Pinpoint the cell where the given text exists, returning its [X, Y] midpoint coordinate. 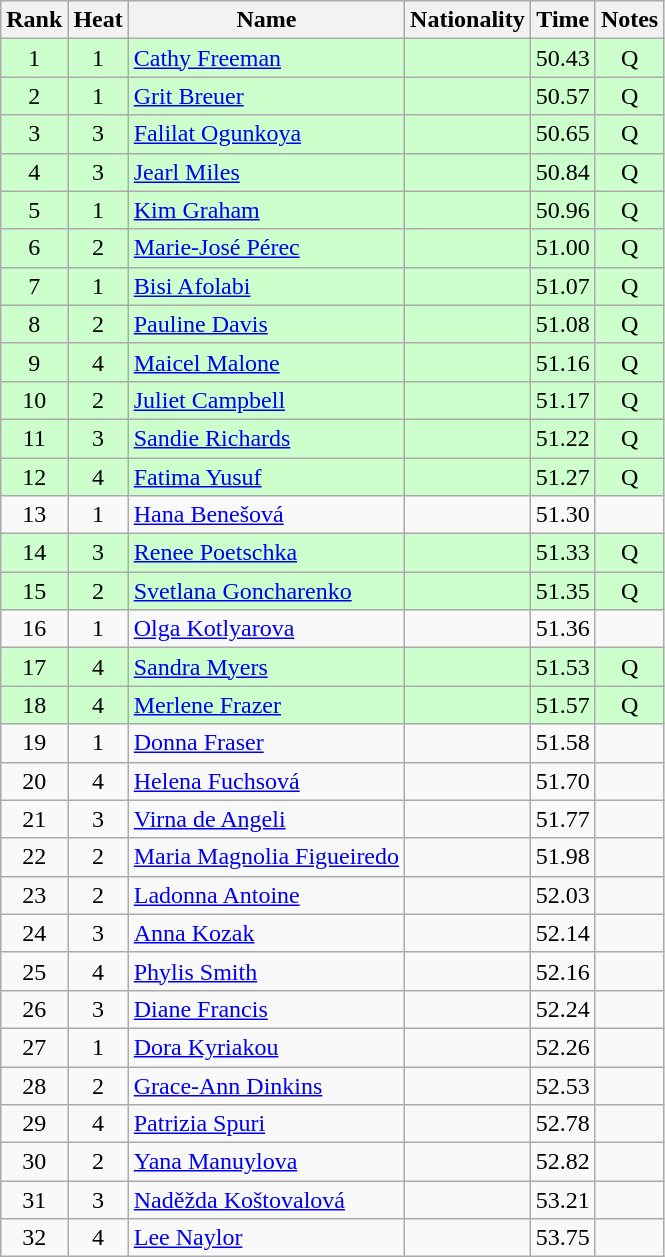
Diane Francis [266, 1009]
Anna Kozak [266, 933]
Helena Fuchsová [266, 781]
13 [34, 515]
51.57 [562, 705]
Jearl Miles [266, 172]
52.53 [562, 1085]
52.26 [562, 1047]
15 [34, 591]
12 [34, 477]
52.82 [562, 1162]
Olga Kotlyarova [266, 629]
Grit Breuer [266, 96]
51.58 [562, 743]
50.57 [562, 96]
52.16 [562, 971]
30 [34, 1162]
52.14 [562, 933]
14 [34, 553]
29 [34, 1124]
Hana Benešová [266, 515]
51.27 [562, 477]
Yana Manuylova [266, 1162]
Juliet Campbell [266, 400]
51.33 [562, 553]
52.03 [562, 895]
Phylis Smith [266, 971]
51.22 [562, 438]
24 [34, 933]
19 [34, 743]
26 [34, 1009]
25 [34, 971]
50.96 [562, 210]
Ladonna Antoine [266, 895]
Fatima Yusuf [266, 477]
51.53 [562, 667]
20 [34, 781]
Falilat Ogunkoya [266, 134]
52.78 [562, 1124]
Donna Fraser [266, 743]
27 [34, 1047]
Maicel Malone [266, 362]
9 [34, 362]
Merlene Frazer [266, 705]
51.98 [562, 857]
51.35 [562, 591]
Rank [34, 20]
Grace-Ann Dinkins [266, 1085]
32 [34, 1238]
Sandra Myers [266, 667]
21 [34, 819]
Pauline Davis [266, 324]
51.08 [562, 324]
53.75 [562, 1238]
51.16 [562, 362]
7 [34, 286]
51.17 [562, 400]
Time [562, 20]
53.21 [562, 1200]
Marie-José Pérec [266, 248]
Lee Naylor [266, 1238]
Virna de Angeli [266, 819]
Patrizia Spuri [266, 1124]
5 [34, 210]
Svetlana Goncharenko [266, 591]
51.36 [562, 629]
Nationality [468, 20]
51.07 [562, 286]
Renee Poetschka [266, 553]
6 [34, 248]
50.43 [562, 58]
Heat [98, 20]
Cathy Freeman [266, 58]
Kim Graham [266, 210]
52.24 [562, 1009]
8 [34, 324]
50.84 [562, 172]
28 [34, 1085]
50.65 [562, 134]
Maria Magnolia Figueiredo [266, 857]
23 [34, 895]
51.77 [562, 819]
Name [266, 20]
10 [34, 400]
17 [34, 667]
16 [34, 629]
Bisi Afolabi [266, 286]
Dora Kyriakou [266, 1047]
22 [34, 857]
31 [34, 1200]
Notes [629, 20]
Sandie Richards [266, 438]
Naděžda Koštovalová [266, 1200]
51.00 [562, 248]
51.70 [562, 781]
18 [34, 705]
11 [34, 438]
51.30 [562, 515]
